Provide the [X, Y] coordinate of the cell's center where the given text is located.  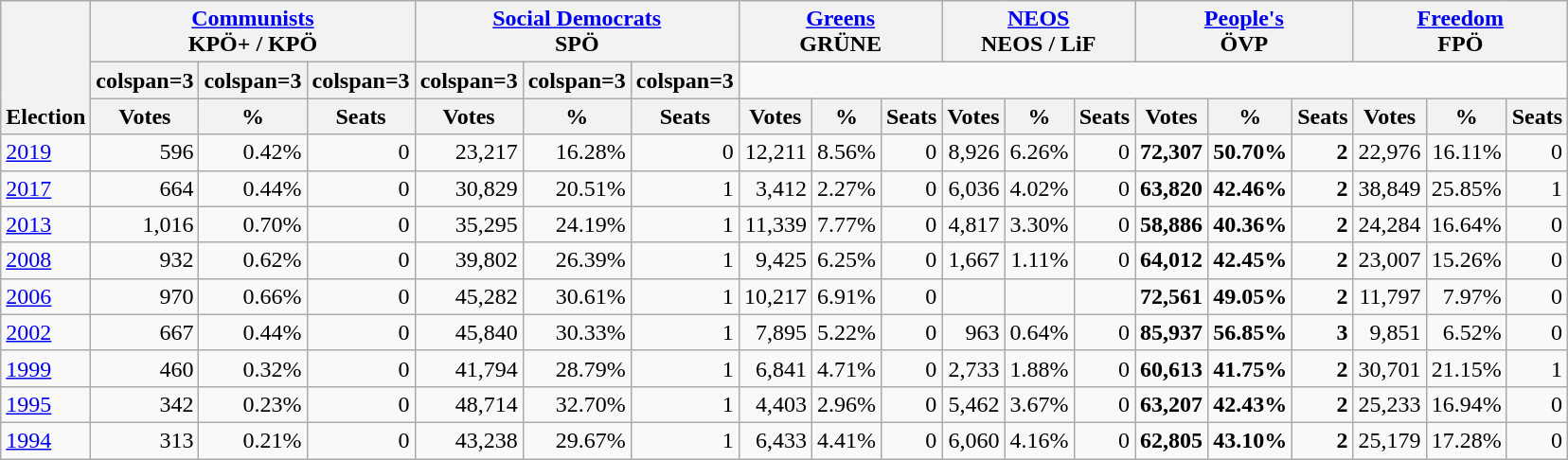
Social DemocratsSPÖ [577, 32]
4.41% [846, 440]
3 [1323, 332]
41.75% [1250, 368]
2017 [45, 188]
1995 [45, 404]
2008 [45, 260]
People'sÖVP [1244, 32]
3.67% [1040, 404]
2,733 [973, 368]
664 [145, 188]
43.10% [1250, 440]
6.52% [1466, 332]
4.02% [1040, 188]
16.64% [1466, 224]
1994 [45, 440]
63,207 [1172, 404]
23,007 [1390, 260]
667 [145, 332]
35,295 [469, 224]
45,282 [469, 296]
2.27% [846, 188]
42.43% [1250, 404]
25.85% [1466, 188]
970 [145, 296]
4,403 [775, 404]
9,425 [775, 260]
0.42% [253, 152]
17.28% [1466, 440]
4.16% [1040, 440]
22,976 [1390, 152]
596 [145, 152]
1,667 [973, 260]
20.51% [577, 188]
1.88% [1040, 368]
62,805 [1172, 440]
2.96% [846, 404]
932 [145, 260]
2013 [45, 224]
460 [145, 368]
0.64% [1040, 332]
21.15% [1466, 368]
6,841 [775, 368]
1.11% [1040, 260]
FreedomFPÖ [1460, 32]
5.22% [846, 332]
50.70% [1250, 152]
56.85% [1250, 332]
2002 [45, 332]
0.62% [253, 260]
23,217 [469, 152]
42.46% [1250, 188]
42.45% [1250, 260]
NEOSNEOS / LiF [1039, 32]
10,217 [775, 296]
2006 [45, 296]
5,462 [973, 404]
30,829 [469, 188]
28.79% [577, 368]
58,886 [1172, 224]
963 [973, 332]
0.21% [253, 440]
15.26% [1466, 260]
39,802 [469, 260]
45,840 [469, 332]
GreensGRÜNE [841, 32]
3.30% [1040, 224]
8,926 [973, 152]
9,851 [1390, 332]
16.28% [577, 152]
32.70% [577, 404]
30.33% [577, 332]
49.05% [1250, 296]
24,284 [1390, 224]
26.39% [577, 260]
313 [145, 440]
60,613 [1172, 368]
6,036 [973, 188]
16.11% [1466, 152]
0.23% [253, 404]
11,339 [775, 224]
40.36% [1250, 224]
43,238 [469, 440]
2019 [45, 152]
4.71% [846, 368]
3,412 [775, 188]
25,179 [1390, 440]
64,012 [1172, 260]
63,820 [1172, 188]
6,060 [973, 440]
7.77% [846, 224]
7.97% [1466, 296]
72,561 [1172, 296]
1999 [45, 368]
4,817 [973, 224]
41,794 [469, 368]
CommunistsKPÖ+ / KPÖ [253, 32]
11,797 [1390, 296]
0.66% [253, 296]
38,849 [1390, 188]
16.94% [1466, 404]
72,307 [1172, 152]
342 [145, 404]
1,016 [145, 224]
7,895 [775, 332]
30.61% [577, 296]
24.19% [577, 224]
Election [45, 68]
48,714 [469, 404]
6,433 [775, 440]
29.67% [577, 440]
6.25% [846, 260]
0.32% [253, 368]
6.26% [1040, 152]
8.56% [846, 152]
12,211 [775, 152]
0.70% [253, 224]
30,701 [1390, 368]
6.91% [846, 296]
25,233 [1390, 404]
85,937 [1172, 332]
